Locate the cell with the specified text and output its (x, y) center coordinate. 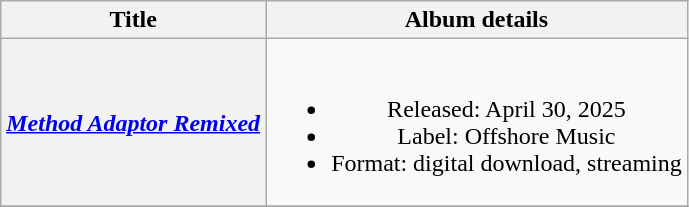
Title (134, 20)
Method Adaptor Remixed (134, 122)
Released: April 30, 2025Label: Offshore MusicFormat: digital download, streaming (477, 122)
Album details (477, 20)
